Output the [X, Y] coordinate of the center of the cell containing the given text.  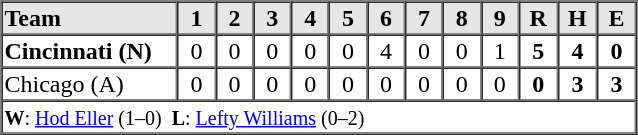
R [538, 18]
Team [90, 18]
W: Hod Eller (1–0) L: Lefty Williams (0–2) [319, 116]
7 [424, 18]
9 [500, 18]
2 [234, 18]
Chicago (A) [90, 84]
6 [386, 18]
Cincinnati (N) [90, 50]
H [578, 18]
E [616, 18]
8 [462, 18]
